Search for the cell housing the specified text and yield its [x, y] center coordinate. 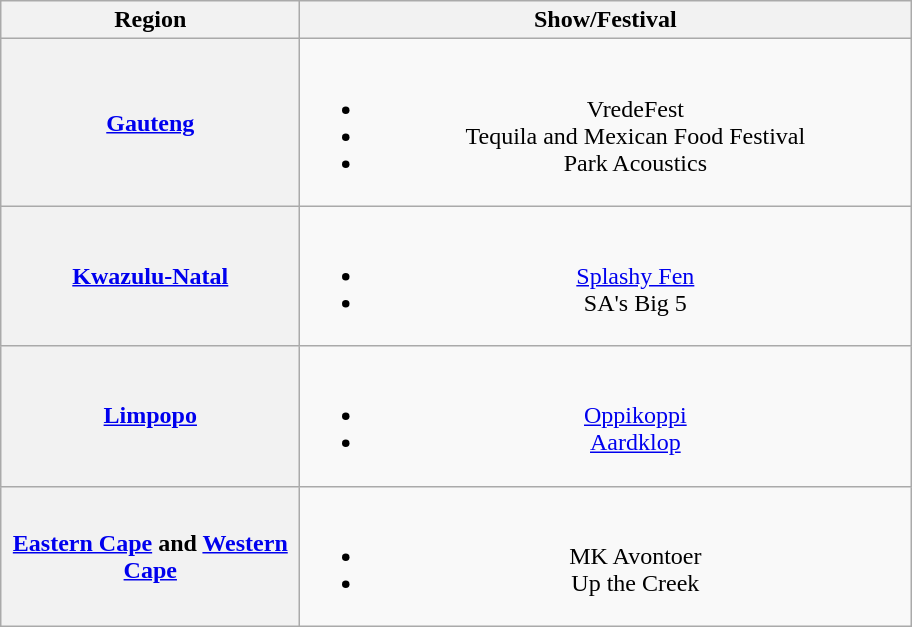
Splashy FenSA's Big 5 [606, 276]
Limpopo [150, 416]
Region [150, 20]
Gauteng [150, 122]
Show/Festival [606, 20]
VredeFestTequila and Mexican Food FestivalPark Acoustics [606, 122]
Kwazulu-Natal [150, 276]
OppikoppiAardklop [606, 416]
Eastern Cape and Western Cape [150, 556]
MK AvontoerUp the Creek [606, 556]
